For the text-containing cell, return its midpoint in [x, y] coordinate format. 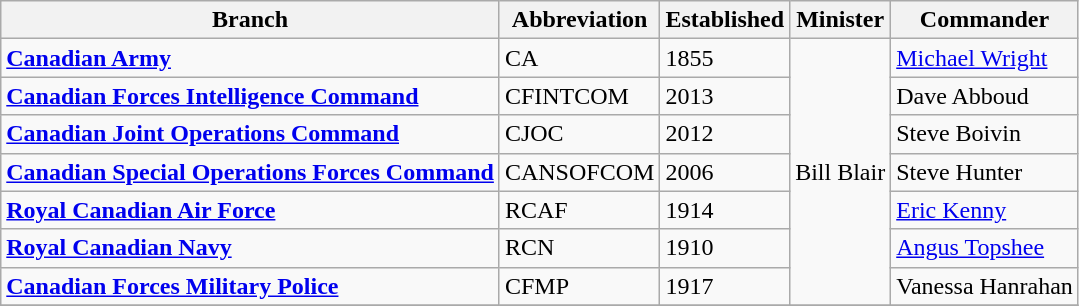
Bill Blair [840, 172]
Commander [985, 20]
1855 [725, 58]
Abbreviation [579, 20]
1914 [725, 210]
Steve Boivin [985, 134]
Canadian Special Operations Forces Command [250, 172]
Vanessa Hanrahan [985, 286]
RCN [579, 248]
2012 [725, 134]
Canadian Forces Military Police [250, 286]
Royal Canadian Navy [250, 248]
CFMP [579, 286]
Dave Abboud [985, 96]
Canadian Joint Operations Command [250, 134]
Canadian Army [250, 58]
CFINTCOM [579, 96]
CA [579, 58]
Eric Kenny [985, 210]
Established [725, 20]
Minister [840, 20]
1917 [725, 286]
1910 [725, 248]
CANSOFCOM [579, 172]
Royal Canadian Air Force [250, 210]
2006 [725, 172]
Angus Topshee [985, 248]
Michael Wright [985, 58]
CJOC [579, 134]
Canadian Forces Intelligence Command [250, 96]
Branch [250, 20]
RCAF [579, 210]
2013 [725, 96]
Steve Hunter [985, 172]
